Provide the [x, y] coordinate of the cell's center where the given text is located.  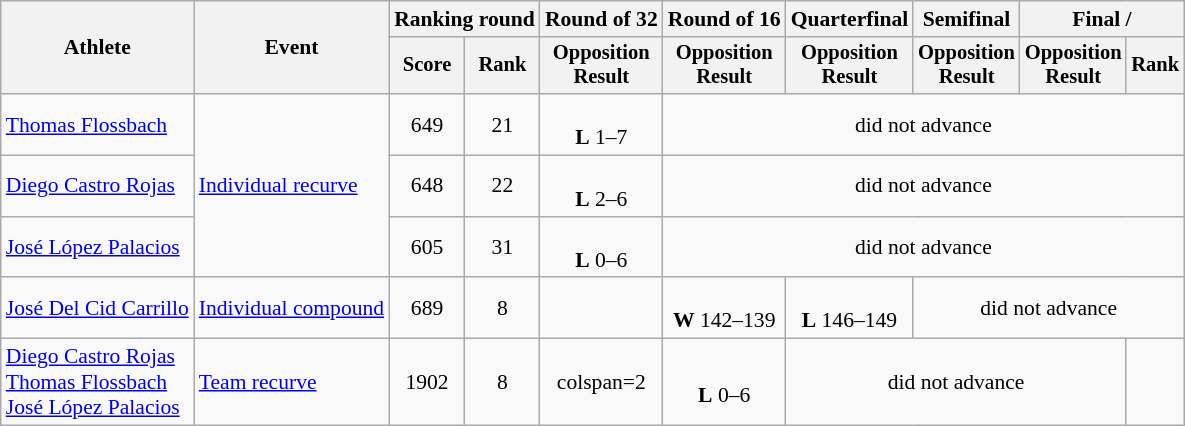
Semifinal [966, 19]
22 [502, 186]
Team recurve [292, 382]
Event [292, 48]
Round of 16 [724, 19]
Ranking round [464, 19]
1902 [427, 382]
José Del Cid Carrillo [98, 308]
Diego Castro Rojas [98, 186]
Individual recurve [292, 186]
L 146–149 [850, 308]
Individual compound [292, 308]
Round of 32 [602, 19]
Score [427, 66]
649 [427, 124]
colspan=2 [602, 382]
689 [427, 308]
Quarterfinal [850, 19]
José López Palacios [98, 248]
605 [427, 248]
Athlete [98, 48]
L 2–6 [602, 186]
L 1–7 [602, 124]
W 142–139 [724, 308]
Final / [1102, 19]
31 [502, 248]
Thomas Flossbach [98, 124]
21 [502, 124]
Diego Castro RojasThomas FlossbachJosé López Palacios [98, 382]
648 [427, 186]
